Find where the given text appears and provide that cell's center as [x, y] coordinate. 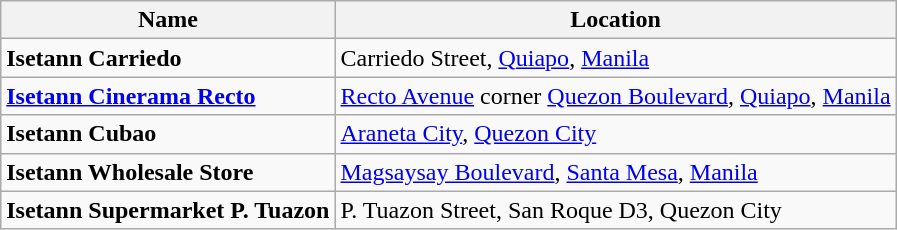
Location [616, 20]
Carriedo Street, Quiapo, Manila [616, 58]
Isetann Carriedo [168, 58]
Araneta City, Quezon City [616, 134]
Name [168, 20]
Isetann Cinerama Recto [168, 96]
Recto Avenue corner Quezon Boulevard, Quiapo, Manila [616, 96]
Isetann Wholesale Store [168, 172]
P. Tuazon Street, San Roque D3, Quezon City [616, 210]
Magsaysay Boulevard, Santa Mesa, Manila [616, 172]
Isetann Cubao [168, 134]
Isetann Supermarket P. Tuazon [168, 210]
